Extract the [X, Y] coordinate from the center of the cell holding the provided text.  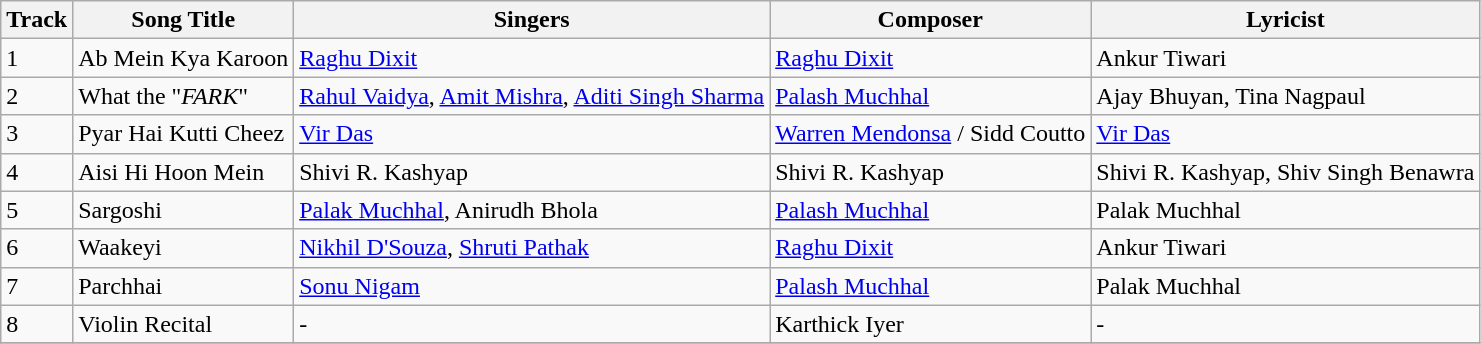
5 [37, 210]
3 [37, 134]
Song Title [184, 20]
8 [37, 324]
Karthick Iyer [930, 324]
7 [37, 286]
Sonu Nigam [532, 286]
Nikhil D'Souza, Shruti Pathak [532, 248]
Rahul Vaidya, Amit Mishra, Aditi Singh Sharma [532, 96]
Palak Muchhal, Anirudh Bhola [532, 210]
Parchhai [184, 286]
What the "FARK" [184, 96]
Ajay Bhuyan, Tina Nagpaul [1286, 96]
Composer [930, 20]
Singers [532, 20]
Sargoshi [184, 210]
Violin Recital [184, 324]
Pyar Hai Kutti Cheez [184, 134]
Ab Mein Kya Karoon [184, 58]
Warren Mendonsa / Sidd Coutto [930, 134]
1 [37, 58]
Lyricist [1286, 20]
2 [37, 96]
6 [37, 248]
Track [37, 20]
Shivi R. Kashyap, Shiv Singh Benawra [1286, 172]
Waakeyi [184, 248]
Aisi Hi Hoon Mein [184, 172]
4 [37, 172]
